Return (x, y) of the center of cell containing provided text 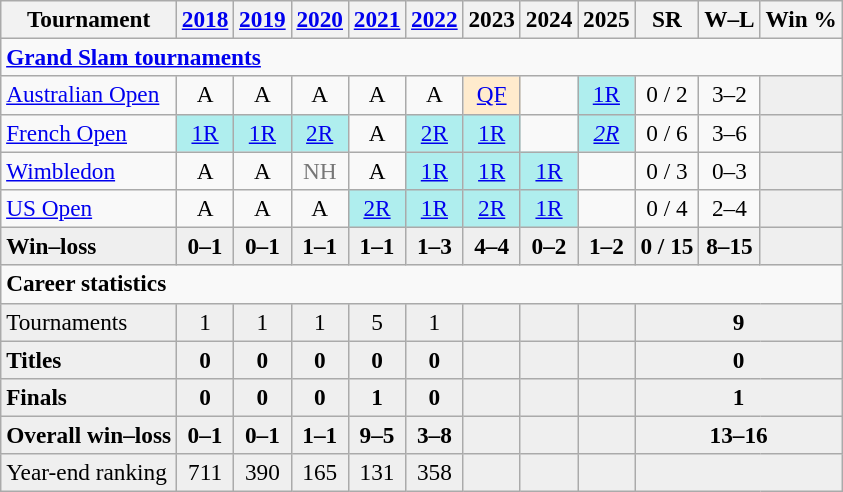
Titles (89, 359)
Career statistics (422, 284)
2021 (376, 19)
Overall win–loss (89, 435)
358 (434, 473)
2023 (492, 19)
2020 (320, 19)
13–16 (738, 435)
165 (320, 473)
0 / 4 (667, 208)
SR (667, 19)
390 (262, 473)
5 (376, 322)
Tournament (89, 19)
2019 (262, 19)
W–L (730, 19)
0 / 6 (667, 133)
4–4 (492, 246)
1–2 (606, 246)
2018 (204, 19)
NH (320, 170)
2022 (434, 19)
QF (492, 95)
3–2 (730, 95)
9–5 (376, 435)
0–3 (730, 170)
711 (204, 473)
Win–loss (89, 246)
Australian Open (89, 95)
131 (376, 473)
8–15 (730, 246)
0–2 (548, 246)
3–8 (434, 435)
French Open (89, 133)
9 (738, 322)
0 / 2 (667, 95)
Tournaments (89, 322)
0 / 3 (667, 170)
3–6 (730, 133)
US Open (89, 208)
Win % (801, 19)
Wimbledon (89, 170)
1–3 (434, 246)
0 / 15 (667, 246)
2025 (606, 19)
Grand Slam tournaments (422, 57)
Finals (89, 397)
2024 (548, 19)
2–4 (730, 208)
Year-end ranking (89, 473)
